Find where the given text appears and provide that cell's center as [X, Y] coordinate. 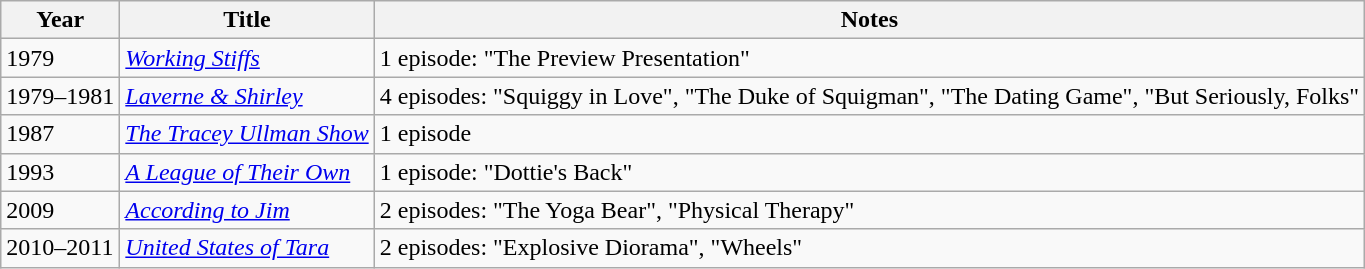
1979 [60, 58]
Year [60, 20]
1987 [60, 134]
1979–1981 [60, 96]
1993 [60, 172]
Laverne & Shirley [247, 96]
2 episodes: "The Yoga Bear", "Physical Therapy" [869, 210]
1 episode: "The Preview Presentation" [869, 58]
2 episodes: "Explosive Diorama", "Wheels" [869, 248]
According to Jim [247, 210]
1 episode [869, 134]
4 episodes: "Squiggy in Love", "The Duke of Squigman", "The Dating Game", "But Seriously, Folks" [869, 96]
Working Stiffs [247, 58]
United States of Tara [247, 248]
1 episode: "Dottie's Back" [869, 172]
2009 [60, 210]
The Tracey Ullman Show [247, 134]
A League of Their Own [247, 172]
2010–2011 [60, 248]
Notes [869, 20]
Title [247, 20]
